Return the [x, y] coordinate for the center point of the cell that contains the specified text.  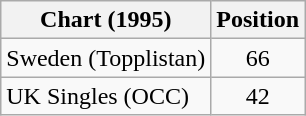
66 [258, 58]
Position [258, 20]
Sweden (Topplistan) [106, 58]
Chart (1995) [106, 20]
UK Singles (OCC) [106, 96]
42 [258, 96]
